Output the (x, y) coordinate of the center of the cell containing the given text.  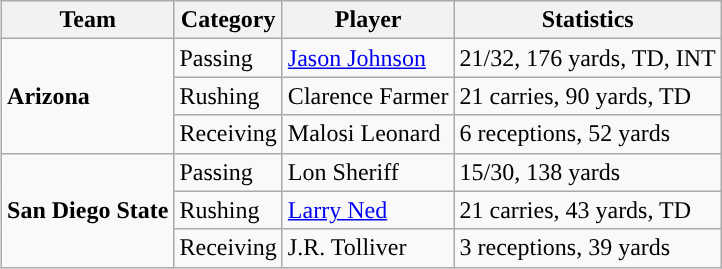
Malosi Leonard (368, 134)
Team (88, 20)
15/30, 138 yards (588, 172)
Arizona (88, 96)
Larry Ned (368, 210)
San Diego State (88, 210)
Statistics (588, 20)
Lon Sheriff (368, 172)
Jason Johnson (368, 58)
J.R. Tolliver (368, 248)
21/32, 176 yards, TD, INT (588, 58)
6 receptions, 52 yards (588, 134)
Category (228, 20)
3 receptions, 39 yards (588, 248)
21 carries, 90 yards, TD (588, 96)
21 carries, 43 yards, TD (588, 210)
Player (368, 20)
Clarence Farmer (368, 96)
